Search for the cell housing the specified text and yield its [x, y] center coordinate. 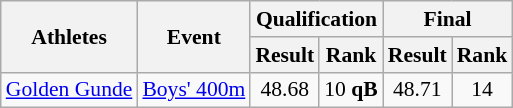
Final [448, 19]
Athletes [70, 36]
Qualification [316, 19]
Boys' 400m [194, 90]
48.71 [418, 90]
10 qB [351, 90]
14 [482, 90]
Event [194, 36]
Golden Gunde [70, 90]
48.68 [284, 90]
